Provide the [X, Y] coordinate of the cell's center where the given text is located.  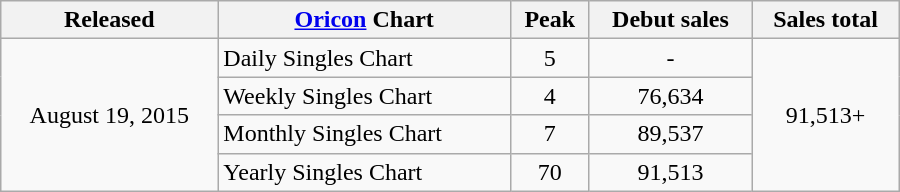
4 [550, 96]
89,537 [670, 134]
76,634 [670, 96]
Yearly Singles Chart [364, 172]
- [670, 58]
91,513+ [826, 115]
Peak [550, 20]
Debut sales [670, 20]
August 19, 2015 [110, 115]
Daily Singles Chart [364, 58]
Weekly Singles Chart [364, 96]
91,513 [670, 172]
Sales total [826, 20]
7 [550, 134]
Released [110, 20]
70 [550, 172]
5 [550, 58]
Oricon Chart [364, 20]
Monthly Singles Chart [364, 134]
